Extract the (X, Y) coordinate from the center of the cell holding the provided text.  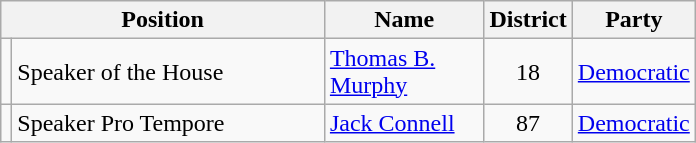
Speaker Pro Tempore (168, 123)
Speaker of the House (168, 72)
Name (404, 20)
District (528, 20)
Jack Connell (404, 123)
Thomas B. Murphy (404, 72)
18 (528, 72)
87 (528, 123)
Party (634, 20)
Position (163, 20)
